Locate the cell with the specified text and output its [x, y] center coordinate. 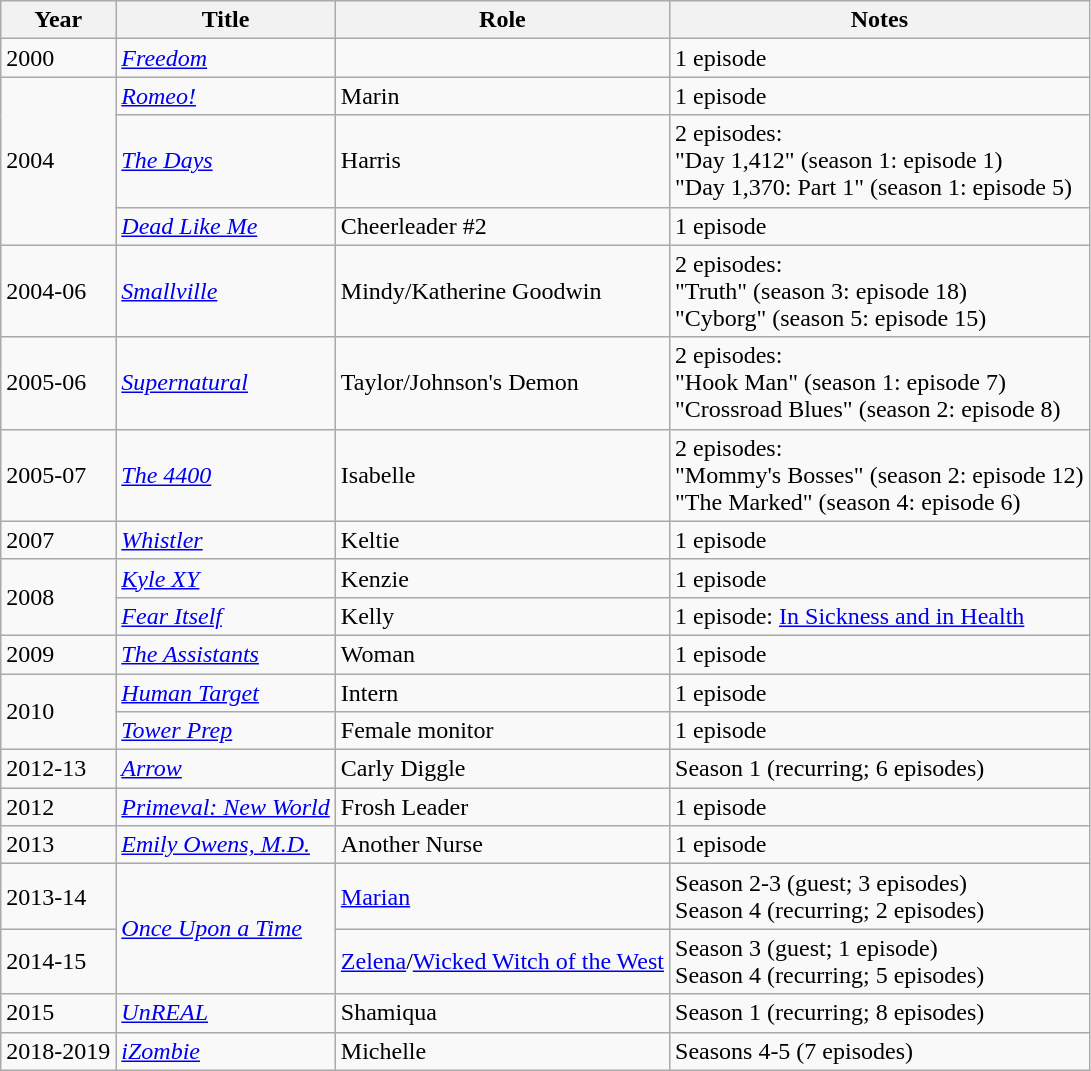
Zelena/Wicked Witch of the West [502, 962]
2012 [58, 807]
Mindy/Katherine Goodwin [502, 291]
Arrow [226, 769]
Kelly [502, 616]
Carly Diggle [502, 769]
2007 [58, 540]
Season 1 (recurring; 8 episodes) [880, 1013]
2013 [58, 845]
2010 [58, 712]
2 episodes:"Truth" (season 3: episode 18)"Cyborg" (season 5: episode 15) [880, 291]
Freedom [226, 58]
2013-14 [58, 896]
Primeval: New World [226, 807]
2 episodes:"Day 1,412" (season 1: episode 1)"Day 1,370: Part 1" (season 1: episode 5) [880, 161]
Another Nurse [502, 845]
Isabelle [502, 475]
1 episode: In Sickness and in Health [880, 616]
Intern [502, 693]
2 episodes:"Hook Man" (season 1: episode 7)"Crossroad Blues" (season 2: episode 8) [880, 383]
Cheerleader #2 [502, 226]
2018-2019 [58, 1051]
Smallville [226, 291]
Season 2-3 (guest; 3 episodes)Season 4 (recurring; 2 episodes) [880, 896]
Kyle XY [226, 578]
2000 [58, 58]
The Days [226, 161]
UnREAL [226, 1013]
Dead Like Me [226, 226]
Seasons 4-5 (7 episodes) [880, 1051]
Season 3 (guest; 1 episode)Season 4 (recurring; 5 episodes) [880, 962]
Once Upon a Time [226, 929]
Role [502, 20]
2005-07 [58, 475]
Romeo! [226, 96]
Marin [502, 96]
Kenzie [502, 578]
Keltie [502, 540]
Year [58, 20]
Harris [502, 161]
Emily Owens, M.D. [226, 845]
Taylor/Johnson's Demon [502, 383]
Female monitor [502, 731]
2 episodes:"Mommy's Bosses" (season 2: episode 12)"The Marked" (season 4: episode 6) [880, 475]
2008 [58, 597]
Supernatural [226, 383]
Notes [880, 20]
Season 1 (recurring; 6 episodes) [880, 769]
Michelle [502, 1051]
2012-13 [58, 769]
2009 [58, 654]
Whistler [226, 540]
The Assistants [226, 654]
The 4400 [226, 475]
2014-15 [58, 962]
Woman [502, 654]
2004 [58, 161]
Tower Prep [226, 731]
2005-06 [58, 383]
Fear Itself [226, 616]
iZombie [226, 1051]
Title [226, 20]
2004-06 [58, 291]
2015 [58, 1013]
Shamiqua [502, 1013]
Frosh Leader [502, 807]
Marian [502, 896]
Human Target [226, 693]
